Return the [X, Y] coordinate for the center point of the cell that contains the specified text.  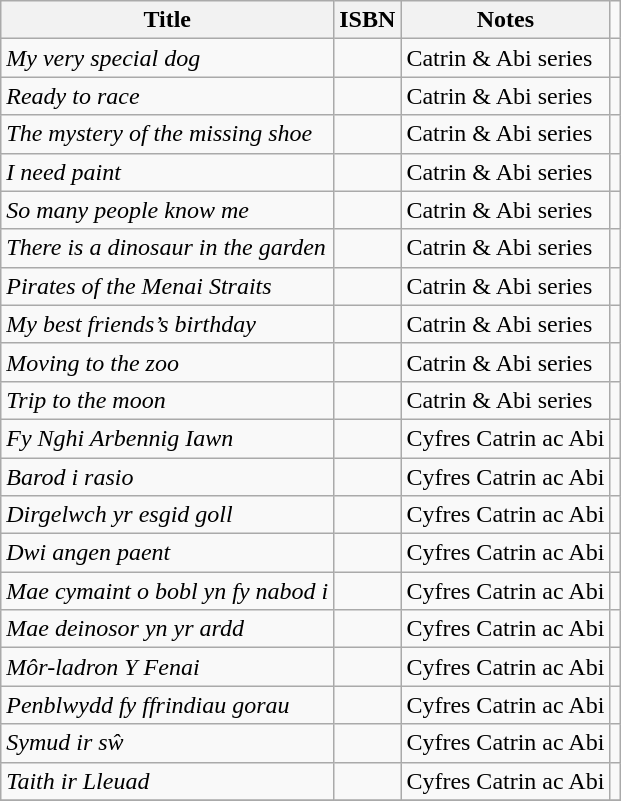
ISBN [368, 20]
Mae cymaint o bobl yn fy nabod i [168, 591]
Trip to the moon [168, 400]
Taith ir Lleuad [168, 781]
There is a dinosaur in the garden [168, 248]
Mae deinosor yn yr ardd [168, 629]
Title [168, 20]
Moving to the zoo [168, 362]
Dwi angen paent [168, 553]
Pirates of the Menai Straits [168, 286]
Ready to race [168, 96]
Penblwydd fy ffrindiau gorau [168, 705]
Barod i rasio [168, 477]
My very special dog [168, 58]
Fy Nghi Arbennig Iawn [168, 438]
The mystery of the missing shoe [168, 134]
My best friends’s birthday [168, 324]
Symud ir sŵ [168, 743]
Dirgelwch yr esgid goll [168, 515]
I need paint [168, 172]
So many people know me [168, 210]
Notes [506, 20]
Môr-ladron Y Fenai [168, 667]
